Provide the (X, Y) coordinate of the cell's center where the given text is located.  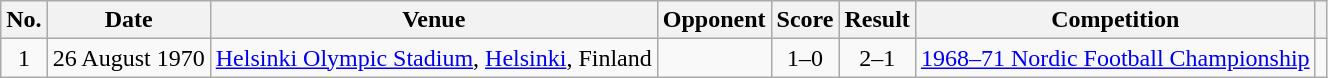
Result (877, 20)
1968–71 Nordic Football Championship (1115, 58)
Venue (434, 20)
26 August 1970 (128, 58)
Score (805, 20)
No. (24, 20)
Date (128, 20)
2–1 (877, 58)
Opponent (714, 20)
1 (24, 58)
Helsinki Olympic Stadium, Helsinki, Finland (434, 58)
Competition (1115, 20)
1–0 (805, 58)
